Detect which cell encompasses the target text, then output its [X, Y] center coordinate. 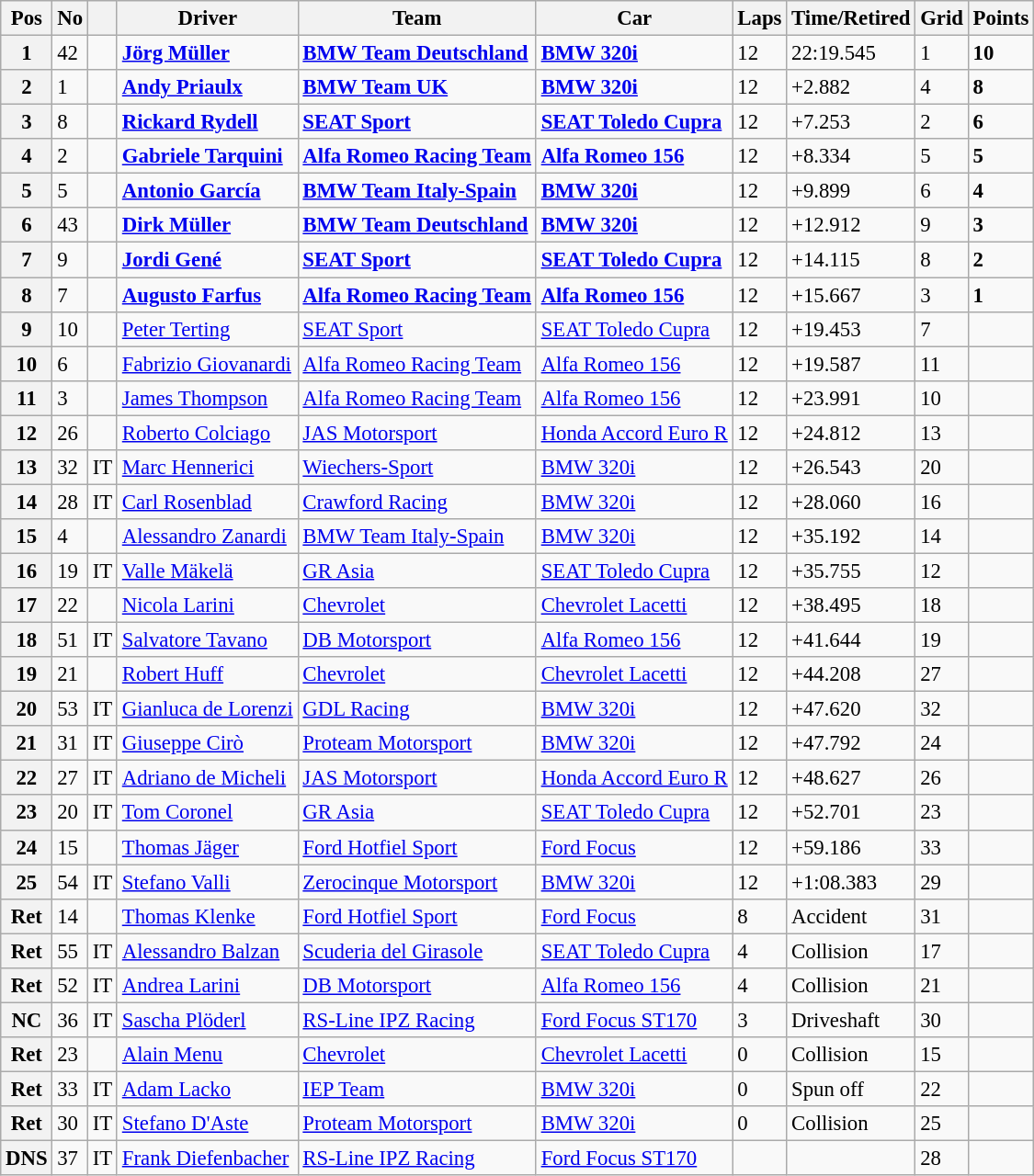
51 [70, 640]
+15.667 [851, 295]
+28.060 [851, 502]
Team [417, 18]
Frank Diefenbacher [208, 1159]
Laps [759, 18]
Valle Mäkelä [208, 571]
Robert Huff [208, 674]
Salvatore Tavano [208, 640]
Pos [27, 18]
Giuseppe Cirò [208, 743]
Thomas Klenke [208, 916]
IEP Team [417, 1089]
Alessandro Zanardi [208, 537]
+19.587 [851, 364]
Jörg Müller [208, 53]
+47.620 [851, 709]
55 [70, 951]
Carl Rosenblad [208, 502]
+12.912 [851, 225]
Marc Hennerici [208, 468]
Peter Terting [208, 329]
Points [1000, 18]
29 [941, 882]
+52.701 [851, 813]
Dirk Müller [208, 225]
+41.644 [851, 640]
Spun off [851, 1089]
+48.627 [851, 778]
Sascha Plöderl [208, 1020]
Accident [851, 916]
Gabriele Tarquini [208, 156]
Andy Priaulx [208, 87]
+14.115 [851, 260]
Gianluca de Lorenzi [208, 709]
+19.453 [851, 329]
Adriano de Micheli [208, 778]
37 [70, 1159]
Stefano Valli [208, 882]
22:19.545 [851, 53]
Driveshaft [851, 1020]
+38.495 [851, 605]
Jordi Gené [208, 260]
Scuderia del Girasole [417, 951]
Grid [941, 18]
+2.882 [851, 87]
Augusto Farfus [208, 295]
+35.755 [851, 571]
NC [27, 1020]
Zerocinque Motorsport [417, 882]
Car [634, 18]
Antonio García [208, 191]
Roberto Colciago [208, 433]
+47.792 [851, 743]
DNS [27, 1159]
52 [70, 986]
Alessandro Balzan [208, 951]
+59.186 [851, 847]
+44.208 [851, 674]
Thomas Jäger [208, 847]
No [70, 18]
43 [70, 225]
36 [70, 1020]
Time/Retired [851, 18]
Alain Menu [208, 1055]
Wiechers-Sport [417, 468]
42 [70, 53]
+23.991 [851, 398]
+7.253 [851, 122]
Adam Lacko [208, 1089]
+24.812 [851, 433]
Crawford Racing [417, 502]
Rickard Rydell [208, 122]
Nicola Larini [208, 605]
53 [70, 709]
BMW Team UK [417, 87]
+1:08.383 [851, 882]
+26.543 [851, 468]
GDL Racing [417, 709]
Driver [208, 18]
Stefano D'Aste [208, 1124]
James Thompson [208, 398]
54 [70, 882]
Tom Coronel [208, 813]
Fabrizio Giovanardi [208, 364]
+9.899 [851, 191]
+35.192 [851, 537]
Andrea Larini [208, 986]
+8.334 [851, 156]
